Search for the cell housing the specified text and yield its [x, y] center coordinate. 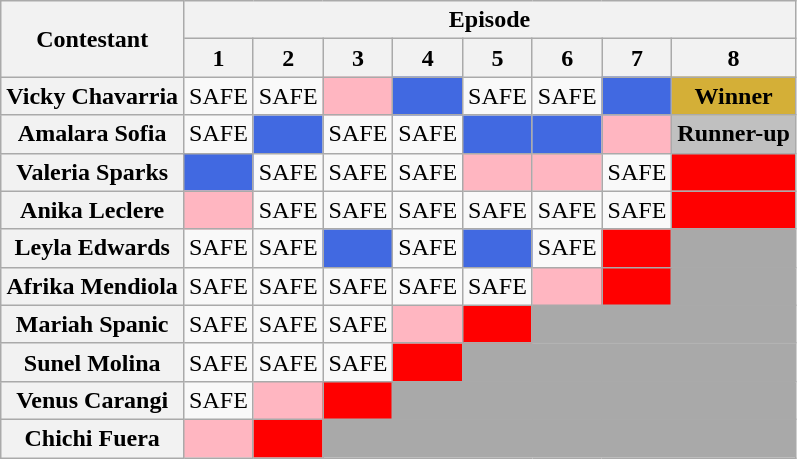
Venus Carangi [92, 400]
6 [567, 58]
1 [219, 58]
Amalara Sofia [92, 134]
3 [358, 58]
Anika Leclere [92, 210]
2 [288, 58]
Winner [734, 96]
Valeria Sparks [92, 172]
Chichi Fuera [92, 438]
Leyla Edwards [92, 248]
Contestant [92, 39]
Runner-up [734, 134]
Vicky Chavarria [92, 96]
8 [734, 58]
Episode [490, 20]
4 [428, 58]
7 [637, 58]
5 [498, 58]
Afrika Mendiola [92, 286]
Sunel Molina [92, 362]
Mariah Spanic [92, 324]
